Capture the cell that displays the provided text and extract its (x, y) central coordinate. 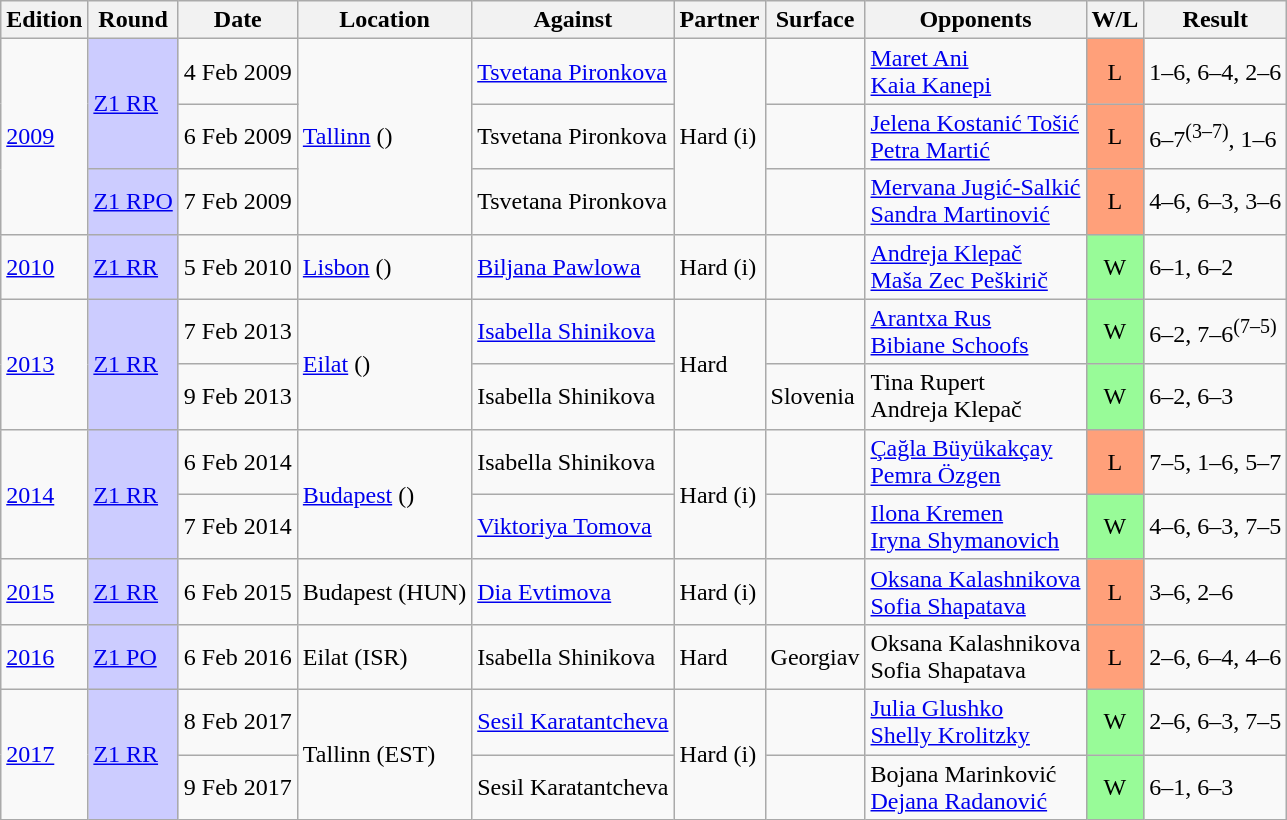
2010 (44, 266)
9 Feb 2013 (238, 396)
Eilat () (384, 364)
Round (133, 20)
8 Feb 2017 (238, 722)
Z1 PO (133, 656)
Maret Ani Kaia Kanepi (976, 72)
6 Feb 2014 (238, 462)
Edition (44, 20)
2–6, 6–3, 7–5 (1216, 722)
Z1 RPO (133, 202)
Lisbon () (384, 266)
4–6, 6–3, 7–5 (1216, 526)
2017 (44, 754)
Tina Rupert Andreja Klepač (976, 396)
6 Feb 2009 (238, 136)
W/L (1115, 20)
Arantxa Rus Bibiane Schoofs (976, 332)
Against (573, 20)
6–2, 7–6(7–5) (1216, 332)
Mervana Jugić-Salkić Sandra Martinović (976, 202)
6 Feb 2016 (238, 656)
Eilat (ISR) (384, 656)
2013 (44, 364)
2015 (44, 592)
7 Feb 2014 (238, 526)
Ilona Kremen Iryna Shymanovich (976, 526)
4 Feb 2009 (238, 72)
Opponents (976, 20)
1–6, 6–4, 2–6 (1216, 72)
3–6, 2–6 (1216, 592)
7–5, 1–6, 5–7 (1216, 462)
Dia Evtimova (573, 592)
6 Feb 2015 (238, 592)
Result (1216, 20)
Slovenia (815, 396)
Georgiav (815, 656)
6–2, 6–3 (1216, 396)
Partner (720, 20)
Date (238, 20)
Tallinn () (384, 136)
Bojana Marinković Dejana Radanović (976, 786)
Surface (815, 20)
6–7(3–7), 1–6 (1216, 136)
Viktoriya Tomova (573, 526)
Julia Glushko Shelly Krolitzky (976, 722)
2014 (44, 494)
6–1, 6–2 (1216, 266)
6–1, 6–3 (1216, 786)
4–6, 6–3, 3–6 (1216, 202)
Tallinn (EST) (384, 754)
2009 (44, 136)
Biljana Pawlowa (573, 266)
Budapest () (384, 494)
Jelena Kostanić Tošić Petra Martić (976, 136)
Çağla Büyükakçay Pemra Özgen (976, 462)
2016 (44, 656)
Location (384, 20)
2–6, 6–4, 4–6 (1216, 656)
Andreja Klepač Maša Zec Peškirič (976, 266)
5 Feb 2010 (238, 266)
9 Feb 2017 (238, 786)
7 Feb 2013 (238, 332)
7 Feb 2009 (238, 202)
Budapest (HUN) (384, 592)
